Extract the (x, y) coordinate from the center of the cell holding the provided text.  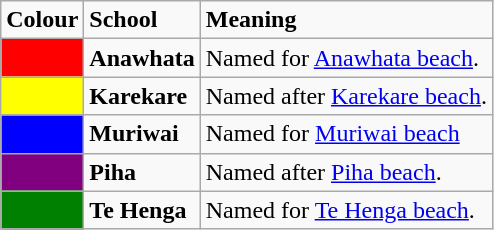
Colour (42, 20)
Meaning (346, 20)
Named after Piha beach. (346, 172)
Karekare (142, 96)
Piha (142, 172)
Anawhata (142, 58)
Named for Anawhata beach. (346, 58)
School (142, 20)
Named for Te Henga beach. (346, 210)
Muriwai (142, 134)
Named after Karekare beach. (346, 96)
Named for Muriwai beach (346, 134)
Te Henga (142, 210)
